Provide the [X, Y] coordinate of the cell's center where the given text is located.  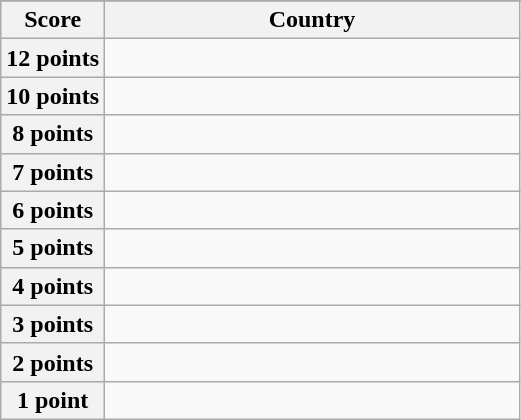
12 points [53, 58]
8 points [53, 134]
5 points [53, 248]
7 points [53, 172]
Score [53, 20]
4 points [53, 286]
10 points [53, 96]
2 points [53, 362]
1 point [53, 400]
6 points [53, 210]
Country [312, 20]
3 points [53, 324]
